Detect which cell encompasses the target text, then output its (X, Y) center coordinate. 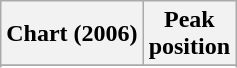
Peakposition (189, 34)
Chart (2006) (72, 34)
